Scan for the cell matching the given text and deliver its [x, y] coordinate at center. 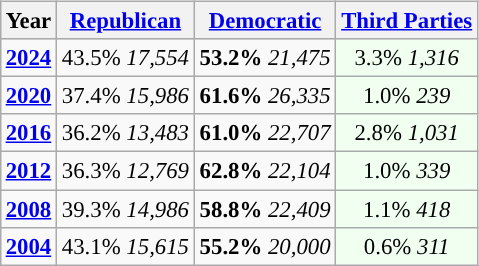
2004 [28, 246]
61.6% 26,335 [265, 96]
43.5% 17,554 [126, 58]
2012 [28, 171]
53.2% 21,475 [265, 58]
43.1% 15,615 [126, 246]
2020 [28, 96]
Third Parties [407, 21]
0.6% 311 [407, 246]
37.4% 15,986 [126, 96]
36.2% 13,483 [126, 133]
2024 [28, 58]
2016 [28, 133]
62.8% 22,104 [265, 171]
55.2% 20,000 [265, 246]
39.3% 14,986 [126, 209]
1.0% 339 [407, 171]
36.3% 12,769 [126, 171]
1.0% 239 [407, 96]
Year [28, 21]
Republican [126, 21]
3.3% 1,316 [407, 58]
61.0% 22,707 [265, 133]
Democratic [265, 21]
2.8% 1,031 [407, 133]
1.1% 418 [407, 209]
58.8% 22,409 [265, 209]
2008 [28, 209]
